Locate the cell with the specified text and output its (X, Y) center coordinate. 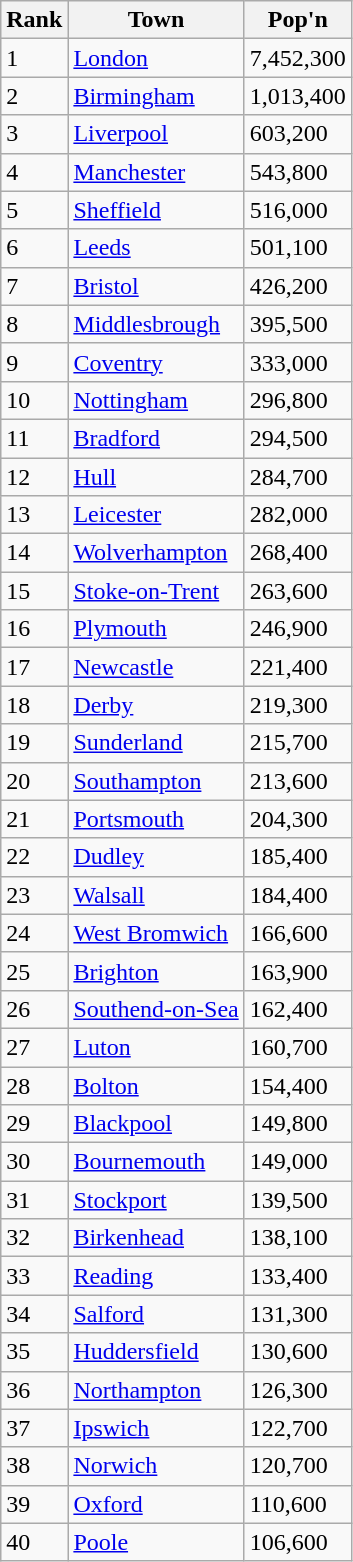
263,600 (298, 591)
106,600 (298, 1542)
603,200 (298, 134)
31 (34, 1200)
Salford (156, 1314)
133,400 (298, 1276)
296,800 (298, 400)
294,500 (298, 438)
Pop'n (298, 20)
33 (34, 1276)
Luton (156, 1047)
395,500 (298, 324)
3 (34, 134)
40 (34, 1542)
Newcastle (156, 667)
Bournemouth (156, 1162)
30 (34, 1162)
Coventry (156, 362)
166,600 (298, 933)
25 (34, 971)
Middlesbrough (156, 324)
Dudley (156, 857)
Portsmouth (156, 819)
Brighton (156, 971)
149,800 (298, 1124)
163,900 (298, 971)
Birmingham (156, 96)
22 (34, 857)
34 (34, 1314)
16 (34, 629)
Sheffield (156, 210)
Derby (156, 705)
Town (156, 20)
282,000 (298, 515)
London (156, 58)
Southampton (156, 781)
184,400 (298, 895)
Bolton (156, 1085)
149,000 (298, 1162)
215,700 (298, 743)
126,300 (298, 1390)
110,600 (298, 1504)
36 (34, 1390)
7 (34, 286)
26 (34, 1009)
38 (34, 1466)
Stoke-on-Trent (156, 591)
Norwich (156, 1466)
2 (34, 96)
131,300 (298, 1314)
1,013,400 (298, 96)
Southend-on-Sea (156, 1009)
221,400 (298, 667)
Oxford (156, 1504)
160,700 (298, 1047)
Liverpool (156, 134)
14 (34, 553)
543,800 (298, 172)
5 (34, 210)
Bristol (156, 286)
Leicester (156, 515)
19 (34, 743)
246,900 (298, 629)
10 (34, 400)
17 (34, 667)
Birkenhead (156, 1238)
24 (34, 933)
Huddersfield (156, 1352)
1 (34, 58)
20 (34, 781)
Walsall (156, 895)
185,400 (298, 857)
Poole (156, 1542)
130,600 (298, 1352)
139,500 (298, 1200)
122,700 (298, 1428)
9 (34, 362)
284,700 (298, 477)
Nottingham (156, 400)
138,100 (298, 1238)
Bradford (156, 438)
29 (34, 1124)
426,200 (298, 286)
37 (34, 1428)
23 (34, 895)
Plymouth (156, 629)
27 (34, 1047)
268,400 (298, 553)
204,300 (298, 819)
32 (34, 1238)
Ipswich (156, 1428)
18 (34, 705)
12 (34, 477)
Leeds (156, 248)
Hull (156, 477)
21 (34, 819)
120,700 (298, 1466)
Stockport (156, 1200)
13 (34, 515)
7,452,300 (298, 58)
15 (34, 591)
162,400 (298, 1009)
Northampton (156, 1390)
11 (34, 438)
28 (34, 1085)
219,300 (298, 705)
39 (34, 1504)
Wolverhampton (156, 553)
Rank (34, 20)
Manchester (156, 172)
Blackpool (156, 1124)
Reading (156, 1276)
6 (34, 248)
West Bromwich (156, 933)
8 (34, 324)
333,000 (298, 362)
516,000 (298, 210)
501,100 (298, 248)
Sunderland (156, 743)
154,400 (298, 1085)
213,600 (298, 781)
35 (34, 1352)
4 (34, 172)
